Pinpoint the cell where the given text exists, returning its [X, Y] midpoint coordinate. 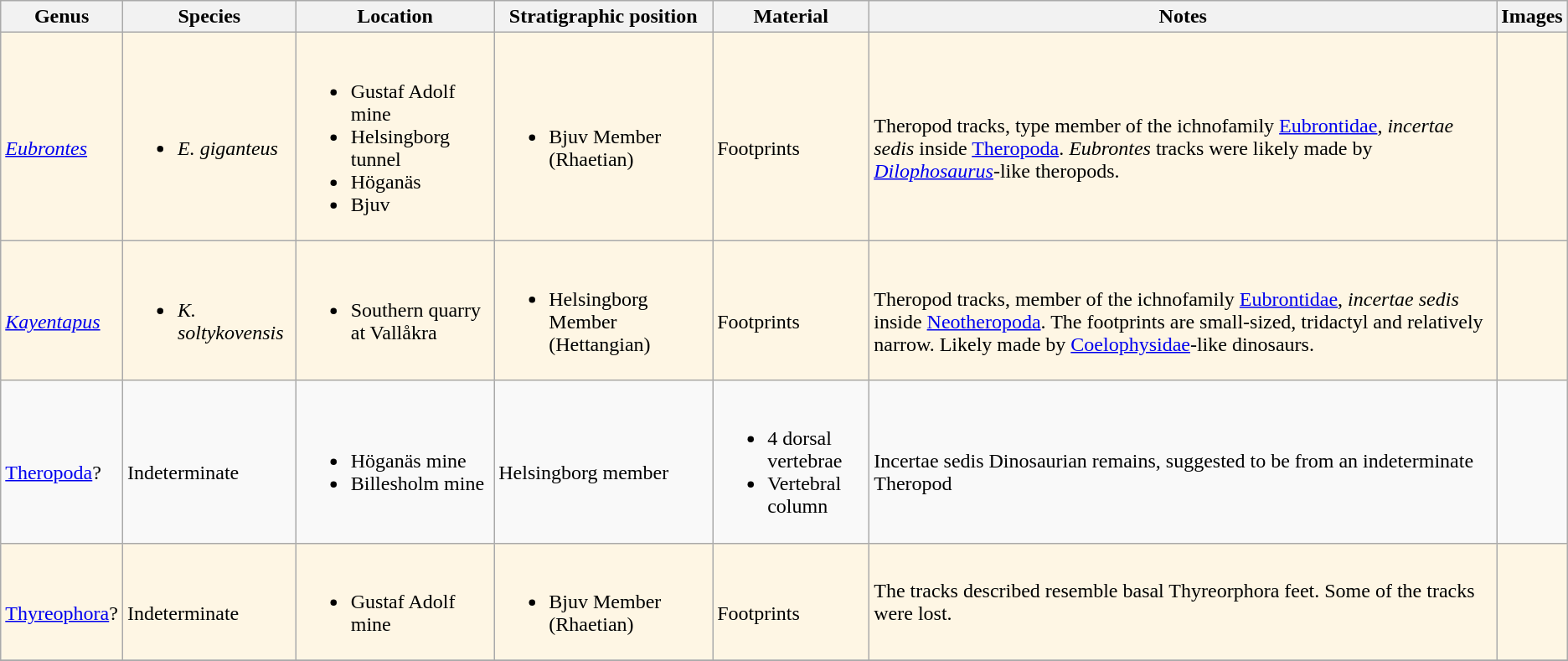
Gustaf Adolf mineHelsingborg tunnelHöganäsBjuv [395, 137]
The tracks described resemble basal Thyreorphora feet. Some of the tracks were lost. [1183, 602]
Southern quarry at Vallåkra [395, 310]
Eubrontes [62, 137]
Species [209, 17]
Thyreophora? [62, 602]
Helsingborg Member (Hettangian) [603, 310]
4 dorsal vertebraeVertebral column [791, 462]
E. giganteus [209, 137]
K. soltykovensis [209, 310]
Helsingborg member [603, 462]
Gustaf Adolf mine [395, 602]
Incertae sedis Dinosaurian remains, suggested to be from an indeterminate Theropod [1183, 462]
Images [1532, 17]
Notes [1183, 17]
Location [395, 17]
Genus [62, 17]
Stratigraphic position [603, 17]
Höganäs mineBillesholm mine [395, 462]
Material [791, 17]
Theropoda? [62, 462]
Kayentapus [62, 310]
